Search for the cell housing the specified text and yield its [x, y] center coordinate. 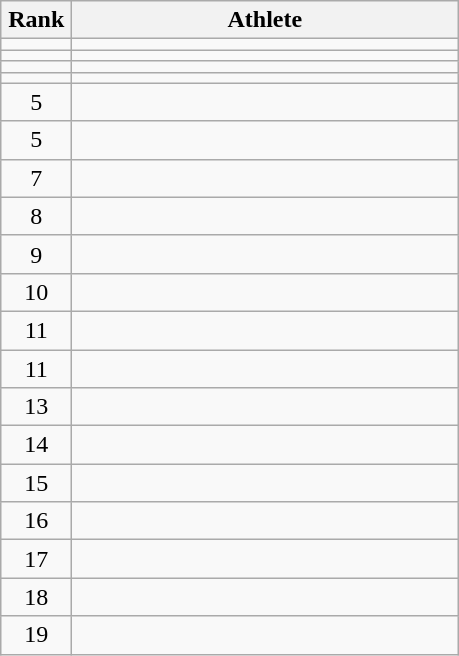
9 [36, 254]
16 [36, 521]
18 [36, 597]
Athlete [265, 20]
19 [36, 635]
17 [36, 559]
13 [36, 407]
Rank [36, 20]
10 [36, 292]
8 [36, 216]
7 [36, 178]
15 [36, 483]
14 [36, 445]
